For the text-containing cell, return its midpoint in (X, Y) coordinate format. 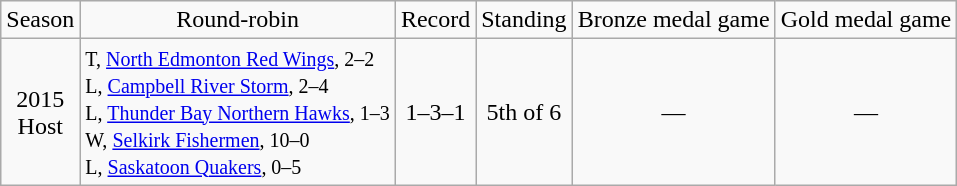
5th of 6 (524, 112)
2015Host (40, 112)
Gold medal game (866, 20)
1–3–1 (435, 112)
T, North Edmonton Red Wings, 2–2L, Campbell River Storm, 2–4L, Thunder Bay Northern Hawks, 1–3W, Selkirk Fishermen, 10–0L, Saskatoon Quakers, 0–5 (238, 112)
Season (40, 20)
Bronze medal game (674, 20)
Record (435, 20)
Standing (524, 20)
Round-robin (238, 20)
